Scan for the cell matching the given text and deliver its (x, y) coordinate at center. 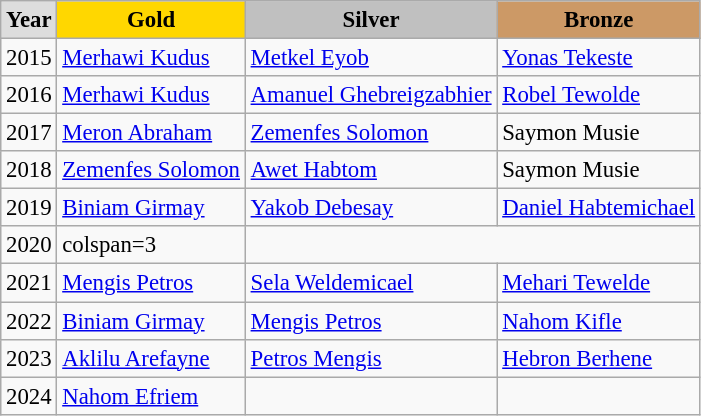
2022 (29, 321)
Silver (371, 20)
2024 (29, 396)
2023 (29, 358)
Year (29, 20)
Yonas Tekeste (599, 58)
2016 (29, 95)
Yakob Debesay (371, 208)
Gold (151, 20)
2015 (29, 58)
Petros Mengis (371, 358)
Aklilu Arefayne (151, 358)
Mehari Tewelde (599, 283)
2021 (29, 283)
2019 (29, 208)
Bronze (599, 20)
Metkel Eyob (371, 58)
2018 (29, 170)
2020 (29, 245)
Robel Tewolde (599, 95)
Awet Habtom (371, 170)
Meron Abraham (151, 133)
Sela Weldemicael (371, 283)
Nahom Efriem (151, 396)
2017 (29, 133)
Amanuel Ghebreigzabhier (371, 95)
Daniel Habtemichael (599, 208)
Nahom Kifle (599, 321)
Hebron Berhene (599, 358)
colspan=3 (151, 245)
